Identify which cell holds the provided text, then report its [x, y] central coordinate. 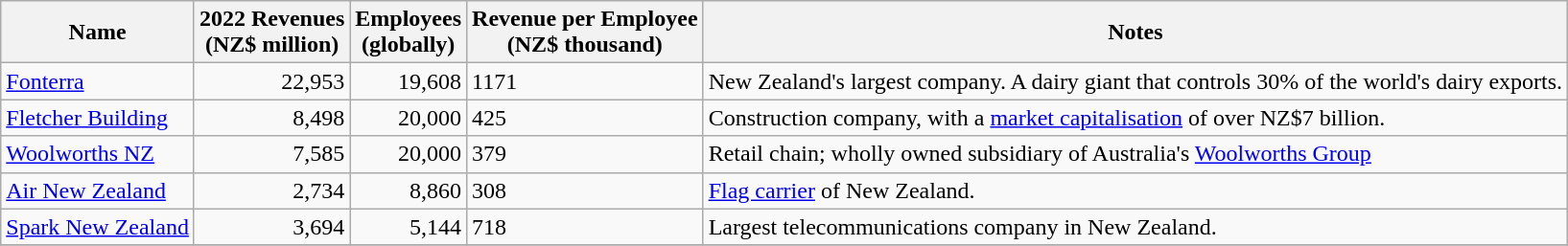
Woolworths NZ [98, 154]
Construction company, with a market capitalisation of over NZ$7 billion. [1135, 118]
8,498 [271, 118]
Notes [1135, 33]
5,144 [409, 227]
Air New Zealand [98, 190]
22,953 [271, 81]
Largest telecommunications company in New Zealand. [1135, 227]
308 [585, 190]
Name [98, 33]
Fonterra [98, 81]
Fletcher Building [98, 118]
2,734 [271, 190]
1171 [585, 81]
Flag carrier of New Zealand. [1135, 190]
7,585 [271, 154]
Retail chain; wholly owned subsidiary of Australia's Woolworths Group [1135, 154]
Revenue per Employee(NZ$ thousand) [585, 33]
425 [585, 118]
8,860 [409, 190]
Spark New Zealand [98, 227]
19,608 [409, 81]
2022 Revenues(NZ$ million) [271, 33]
379 [585, 154]
3,694 [271, 227]
New Zealand's largest company. A dairy giant that controls 30% of the world's dairy exports. [1135, 81]
Employees(globally) [409, 33]
718 [585, 227]
